From the cell containing the given text, extract its center point as [x, y] coordinate. 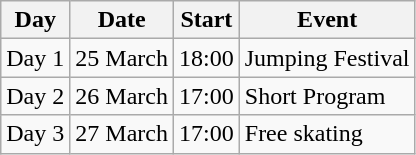
Day 2 [36, 96]
Day [36, 20]
27 March [122, 134]
Free skating [327, 134]
Day 1 [36, 58]
26 March [122, 96]
Date [122, 20]
Jumping Festival [327, 58]
Start [207, 20]
18:00 [207, 58]
Event [327, 20]
25 March [122, 58]
Day 3 [36, 134]
Short Program [327, 96]
